Detect which cell encompasses the target text, then output its (x, y) center coordinate. 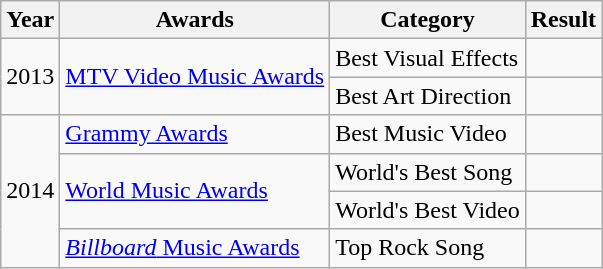
Category (428, 20)
World's Best Song (428, 172)
MTV Video Music Awards (195, 77)
Best Music Video (428, 134)
2013 (30, 77)
Billboard Music Awards (195, 248)
Best Art Direction (428, 96)
Result (563, 20)
Grammy Awards (195, 134)
World's Best Video (428, 210)
2014 (30, 191)
Top Rock Song (428, 248)
World Music Awards (195, 191)
Best Visual Effects (428, 58)
Awards (195, 20)
Year (30, 20)
